Scan for the cell matching the given text and deliver its (x, y) coordinate at center. 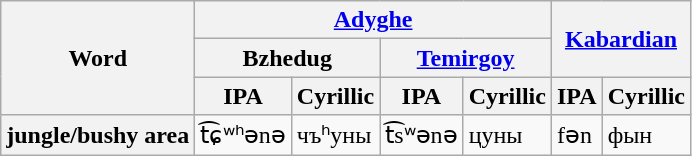
цуны (507, 135)
t͡ɕʷʰənə (244, 135)
чъʰуны (335, 135)
Kabardian (620, 39)
fən (576, 135)
Word (98, 58)
Temirgoy (466, 58)
фын (646, 135)
Adyghe (374, 20)
Bzhedug (288, 58)
jungle/bushy area (98, 135)
t͡sʷənə (422, 135)
